Extract the (x, y) coordinate from the center of the cell holding the provided text.  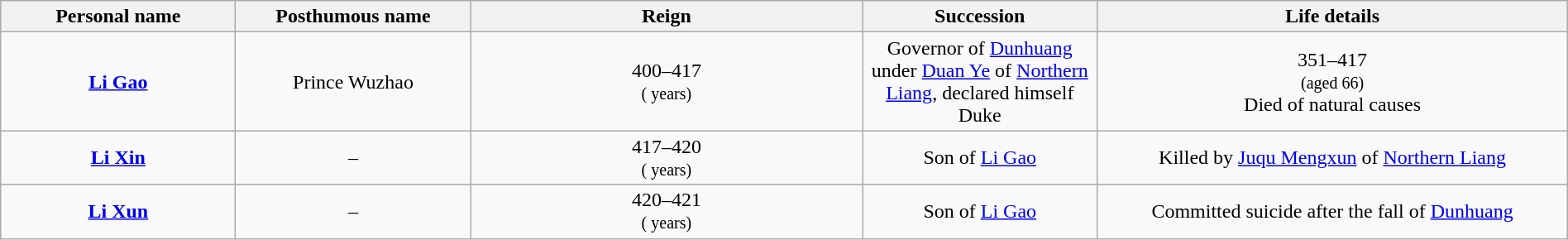
Posthumous name (353, 17)
Li Gao (118, 81)
Personal name (118, 17)
Prince Wuzhao (353, 81)
Li Xin (118, 157)
Reign (667, 17)
Committed suicide after the fall of Dunhuang (1332, 212)
351–417(aged 66)Died of natural causes (1332, 81)
420–421( years) (667, 212)
Governor of Dunhuang under Duan Ye of Northern Liang, declared himself Duke (980, 81)
417–420( years) (667, 157)
Li Xun (118, 212)
Succession (980, 17)
400–417( years) (667, 81)
Life details (1332, 17)
Killed by Juqu Mengxun of Northern Liang (1332, 157)
